Find where the given text appears and provide that cell's center as [x, y] coordinate. 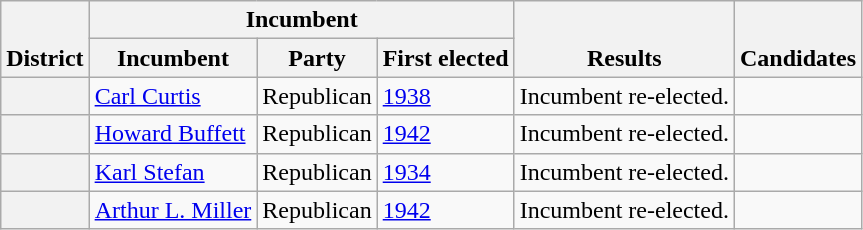
1938 [446, 96]
Candidates [798, 39]
First elected [446, 58]
Arthur L. Miller [173, 210]
Carl Curtis [173, 96]
1934 [446, 172]
Results [624, 39]
Party [317, 58]
District [45, 39]
Karl Stefan [173, 172]
Howard Buffett [173, 134]
